Locate the cell with the specified text and output its [x, y] center coordinate. 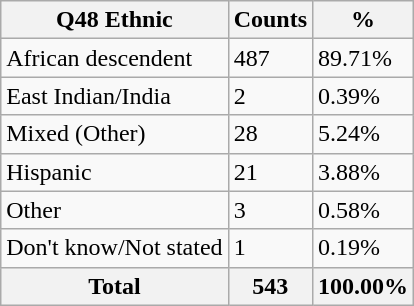
543 [270, 286]
2 [270, 96]
Mixed (Other) [114, 134]
3.88% [364, 172]
% [364, 20]
East Indian/India [114, 96]
African descendent [114, 58]
Other [114, 210]
100.00% [364, 286]
89.71% [364, 58]
0.39% [364, 96]
28 [270, 134]
0.19% [364, 248]
Counts [270, 20]
3 [270, 210]
21 [270, 172]
Total [114, 286]
1 [270, 248]
5.24% [364, 134]
Q48 Ethnic [114, 20]
Don't know/Not stated [114, 248]
Hispanic [114, 172]
0.58% [364, 210]
487 [270, 58]
